Detect which cell encompasses the target text, then output its [X, Y] center coordinate. 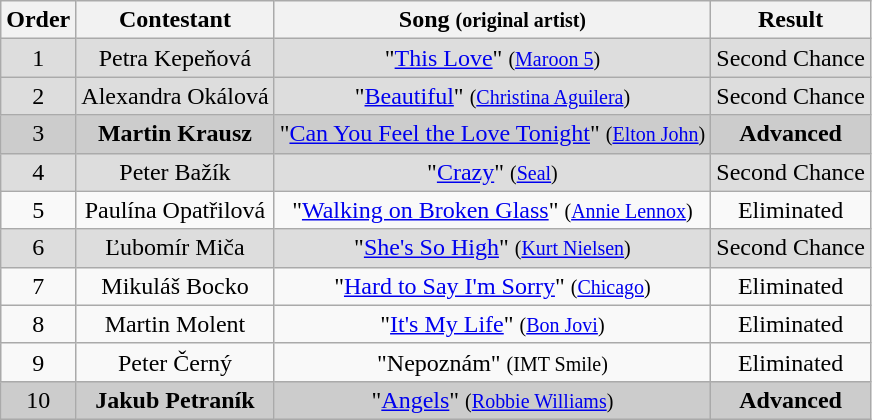
Paulína Opatřilová [175, 210]
Petra Kepeňová [175, 58]
Peter Bažík [175, 172]
7 [38, 286]
"Hard to Say I'm Sorry" (Chicago) [492, 286]
Mikuláš Bocko [175, 286]
"It's My Life" (Bon Jovi) [492, 324]
"This Love" (Maroon 5) [492, 58]
Ľubomír Miča [175, 248]
Peter Černý [175, 362]
9 [38, 362]
1 [38, 58]
8 [38, 324]
Result [791, 20]
"Crazy" (Seal) [492, 172]
"Nepoznám" (IMT Smile) [492, 362]
Martin Molent [175, 324]
3 [38, 134]
Jakub Petraník [175, 400]
5 [38, 210]
2 [38, 96]
Contestant [175, 20]
"She's So High" (Kurt Nielsen) [492, 248]
Order [38, 20]
4 [38, 172]
"Can You Feel the Love Tonight" (Elton John) [492, 134]
10 [38, 400]
"Angels" (Robbie Williams) [492, 400]
Martin Krausz [175, 134]
Song (original artist) [492, 20]
"Walking on Broken Glass" (Annie Lennox) [492, 210]
"Beautiful" (Christina Aguilera) [492, 96]
Alexandra Okálová [175, 96]
6 [38, 248]
